Output the [X, Y] coordinate of the center of the cell containing the given text.  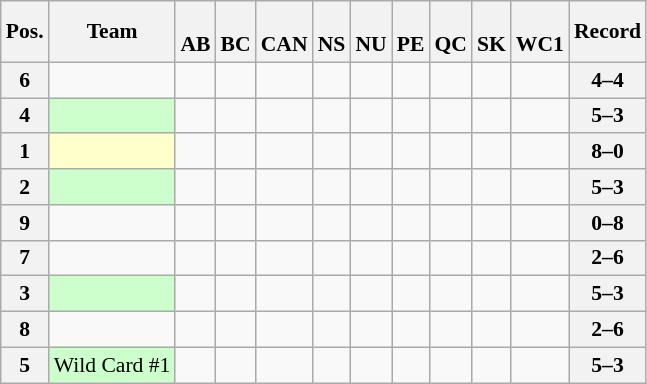
9 [25, 223]
SK [492, 32]
4 [25, 116]
8 [25, 330]
QC [450, 32]
4–4 [608, 80]
WC1 [540, 32]
Record [608, 32]
PE [411, 32]
6 [25, 80]
Wild Card #1 [112, 365]
0–8 [608, 223]
Pos. [25, 32]
8–0 [608, 152]
2 [25, 187]
Team [112, 32]
1 [25, 152]
3 [25, 294]
BC [236, 32]
NS [332, 32]
AB [195, 32]
CAN [284, 32]
5 [25, 365]
NU [370, 32]
7 [25, 258]
